Return the [X, Y] coordinate for the center point of the cell that contains the specified text.  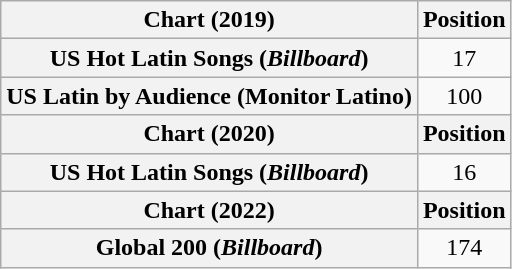
Global 200 (Billboard) [210, 248]
16 [464, 172]
US Latin by Audience (Monitor Latino) [210, 96]
Chart (2019) [210, 20]
Chart (2020) [210, 134]
174 [464, 248]
17 [464, 58]
Chart (2022) [210, 210]
100 [464, 96]
